Output the (X, Y) coordinate of the center of the cell containing the given text.  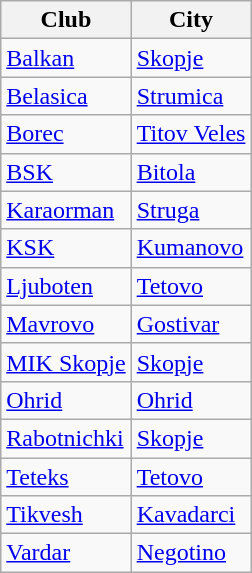
Strumica (191, 96)
Bitola (191, 172)
Kumanovo (191, 248)
Mavrovo (66, 324)
Borec (66, 134)
Kavadarci (191, 515)
Ljuboten (66, 286)
Karaorman (66, 210)
Teteks (66, 477)
BSK (66, 172)
Tikvesh (66, 515)
Titov Veles (191, 134)
Gostivar (191, 324)
KSK (66, 248)
Rabotnichki (66, 438)
Club (66, 20)
Struga (191, 210)
City (191, 20)
Negotino (191, 553)
Balkan (66, 58)
MIK Skopje (66, 362)
Vardar (66, 553)
Belasica (66, 96)
